Pinpoint the cell where the given text exists, returning its (X, Y) midpoint coordinate. 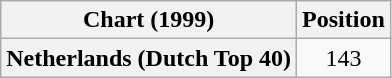
Netherlands (Dutch Top 40) (149, 58)
Chart (1999) (149, 20)
143 (344, 58)
Position (344, 20)
